Return the (X, Y) coordinate for the center point of the cell that contains the specified text.  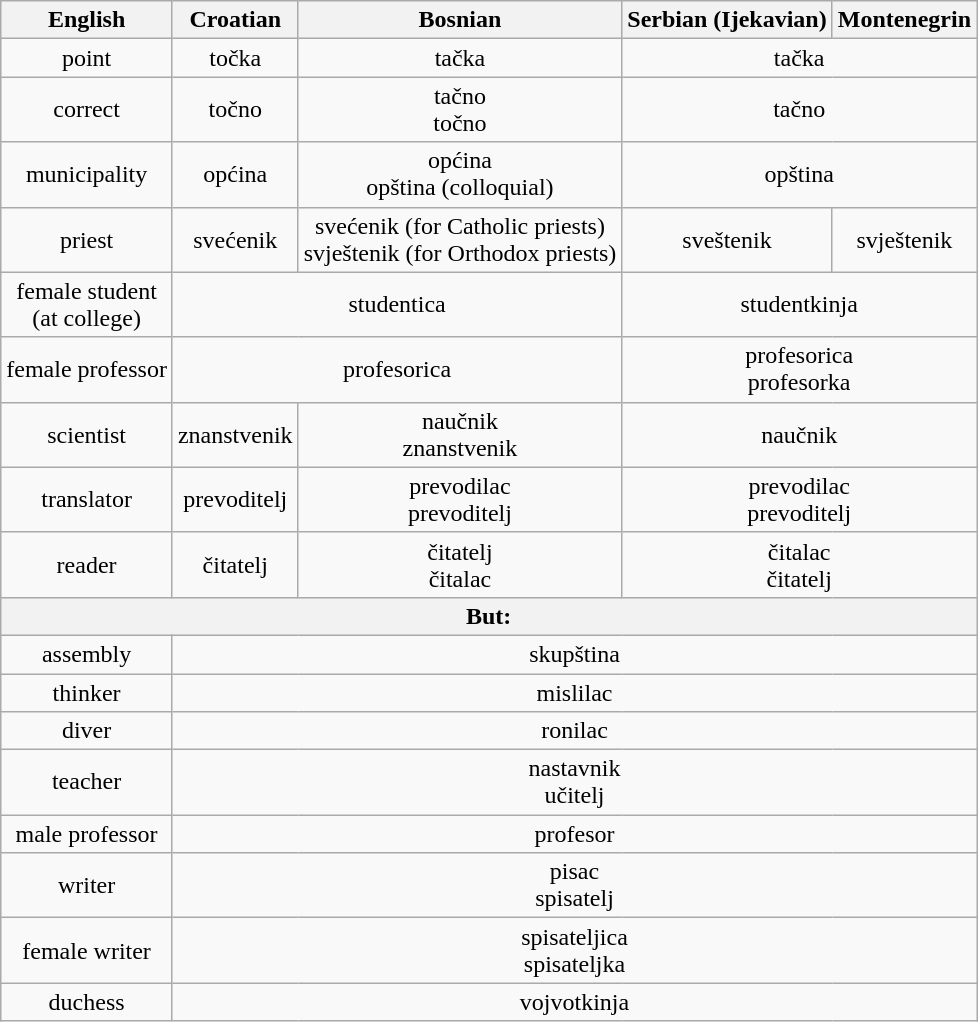
tačnotočno (460, 110)
duchess (87, 1002)
studentkinja (800, 304)
sveštenik (727, 240)
spisateljicaspisateljka (574, 950)
teacher (87, 782)
profesor (574, 834)
priest (87, 240)
profesorica (396, 370)
znanstvenik (235, 434)
female writer (87, 950)
čitateljčitalac (460, 564)
ronilac (574, 731)
diver (87, 731)
točno (235, 110)
prevoditelj (235, 500)
naučnikznanstvenik (460, 434)
točka (235, 58)
male professor (87, 834)
Serbian (Ijekavian) (727, 20)
correct (87, 110)
općina (235, 174)
municipality (87, 174)
English (87, 20)
studentica (396, 304)
female professor (87, 370)
profesoricaprofesorka (800, 370)
Bosnian (460, 20)
assembly (87, 654)
pisacspisatelj (574, 886)
scientist (87, 434)
But: (489, 616)
svještenik (904, 240)
svećenik (for Catholic priests)svještenik (for Orthodox priests) (460, 240)
čitalacčitatelj (800, 564)
općinaopština (colloquial) (460, 174)
thinker (87, 693)
skupština (574, 654)
opština (800, 174)
tačno (800, 110)
female student(at college) (87, 304)
svećenik (235, 240)
point (87, 58)
mislilac (574, 693)
translator (87, 500)
Montenegrin (904, 20)
nastavnikučitelj (574, 782)
reader (87, 564)
čitatelj (235, 564)
naučnik (800, 434)
writer (87, 886)
Croatian (235, 20)
vojvotkinja (574, 1002)
